Search for the cell housing the specified text and yield its (X, Y) center coordinate. 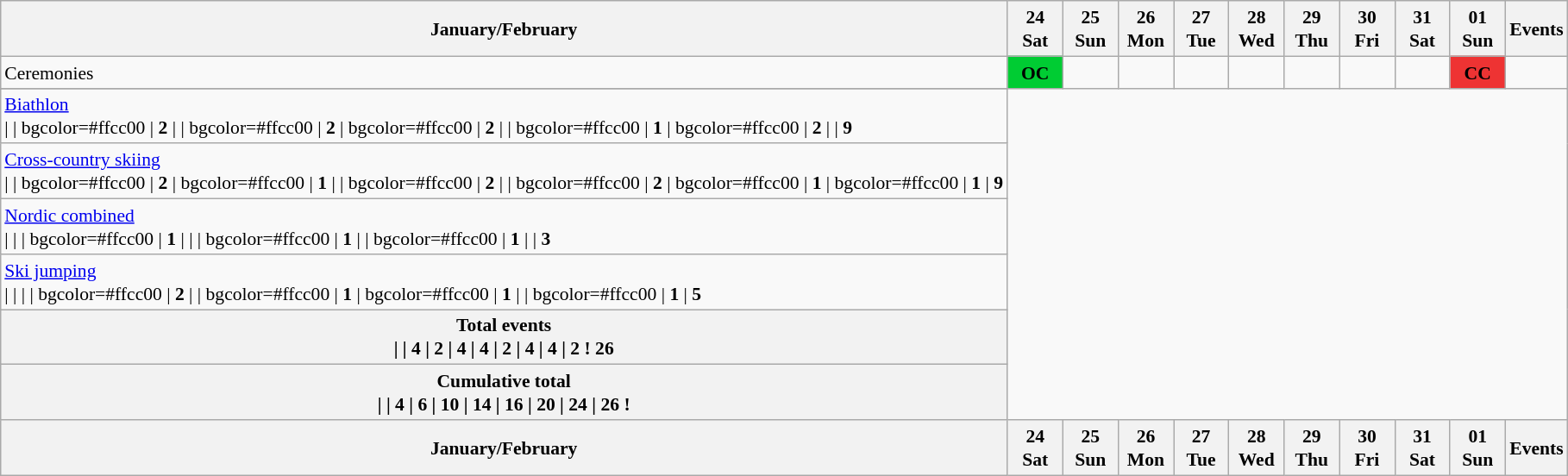
Cumulative total | | 4 | 6 | 10 | 14 | 16 | 20 | 24 | 26 ! (504, 392)
Nordic combined | | | bgcolor=#ffcc00 | 1 | | | bgcolor=#ffcc00 | 1 | | bgcolor=#ffcc00 | 1 | | 3 (504, 226)
CC (1477, 72)
Ski jumping | | | | bgcolor=#ffcc00 | 2 | | bgcolor=#ffcc00 | 1 | bgcolor=#ffcc00 | 1 | | bgcolor=#ffcc00 | 1 | 5 (504, 281)
Total events | | 4 | 2 | 4 | 4 | 2 | 4 | 4 | 2 ! 26 (504, 336)
Biathlon | | bgcolor=#ffcc00 | 2 | | bgcolor=#ffcc00 | 2 | bgcolor=#ffcc00 | 2 | | bgcolor=#ffcc00 | 1 | bgcolor=#ffcc00 | 2 | | 9 (504, 116)
OC (1035, 72)
Ceremonies (504, 72)
